From the cell containing the given text, extract its center point as (X, Y) coordinate. 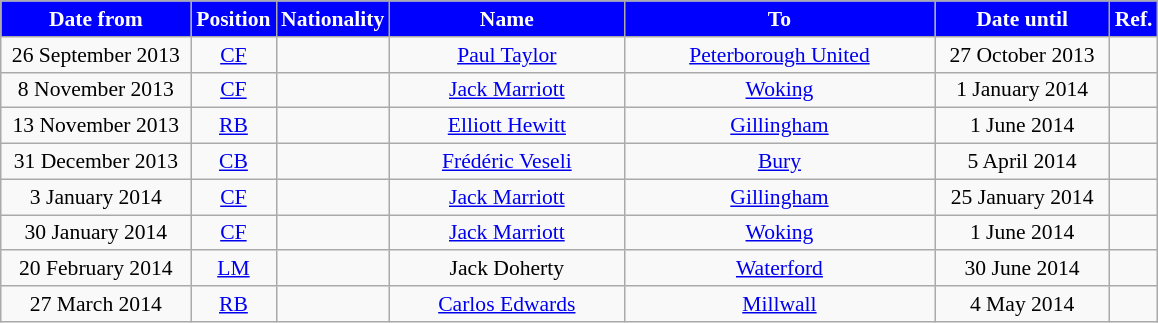
26 September 2013 (96, 55)
Date from (96, 19)
Peterborough United (779, 55)
CB (234, 162)
Date until (1022, 19)
30 January 2014 (96, 233)
Name (506, 19)
Nationality (332, 19)
Frédéric Veseli (506, 162)
27 October 2013 (1022, 55)
5 April 2014 (1022, 162)
25 January 2014 (1022, 197)
1 January 2014 (1022, 90)
Jack Doherty (506, 269)
27 March 2014 (96, 304)
To (779, 19)
30 June 2014 (1022, 269)
8 November 2013 (96, 90)
20 February 2014 (96, 269)
LM (234, 269)
Bury (779, 162)
3 January 2014 (96, 197)
Position (234, 19)
Carlos Edwards (506, 304)
4 May 2014 (1022, 304)
Paul Taylor (506, 55)
Millwall (779, 304)
31 December 2013 (96, 162)
13 November 2013 (96, 126)
Ref. (1134, 19)
Elliott Hewitt (506, 126)
Waterford (779, 269)
